Find where the given text appears and provide that cell's center as [X, Y] coordinate. 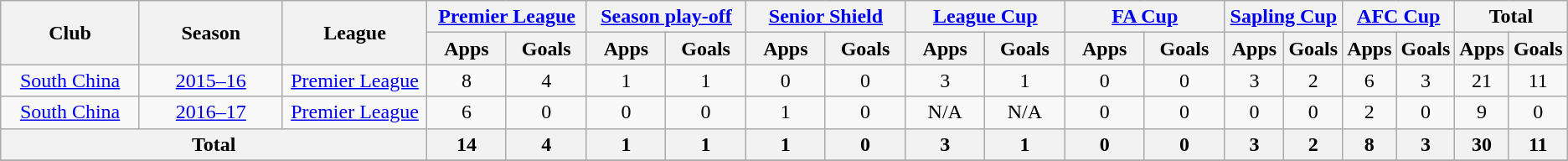
Senior Shield [826, 17]
Season play-off [666, 17]
30 [1482, 144]
AFC Cup [1399, 17]
14 [467, 144]
Season [211, 33]
FA Cup [1145, 17]
Club [70, 33]
2015–16 [211, 80]
9 [1482, 112]
21 [1482, 80]
League [355, 33]
League Cup [985, 17]
Sapling Cup [1283, 17]
2016–17 [211, 112]
